Scan for the cell matching the given text and deliver its [x, y] coordinate at center. 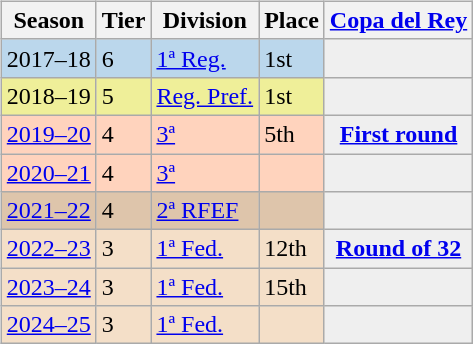
2018–19 [48, 96]
5 [124, 96]
2017–18 [48, 58]
2019–20 [48, 134]
First round [398, 134]
2ª RFEF [205, 211]
1ª Reg. [205, 58]
Season [48, 20]
Tier [124, 20]
2024–25 [48, 325]
6 [124, 58]
Place [292, 20]
2022–23 [48, 249]
5th [292, 134]
2021–22 [48, 211]
2023–24 [48, 287]
12th [292, 249]
Copa del Rey [398, 20]
2020–21 [48, 173]
Division [205, 20]
Round of 32 [398, 249]
15th [292, 287]
Reg. Pref. [205, 96]
